From the cell containing the given text, extract its center point as (x, y) coordinate. 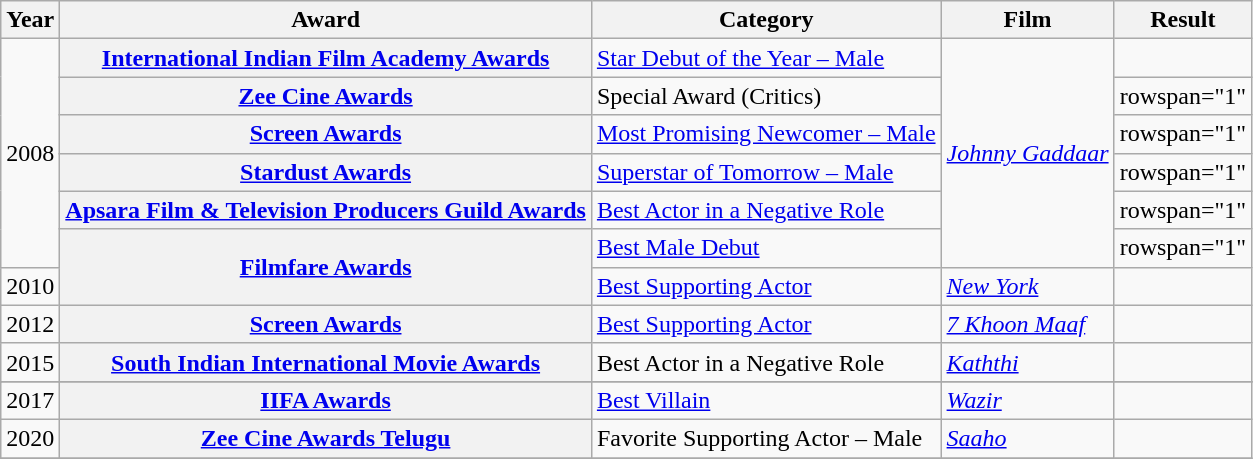
Film (1028, 20)
Year (30, 20)
2015 (30, 362)
2020 (30, 438)
2008 (30, 153)
7 Khoon Maaf (1028, 324)
Saaho (1028, 438)
Filmfare Awards (326, 267)
Superstar of Tomorrow – Male (766, 172)
2017 (30, 400)
Best Villain (766, 400)
Wazir (1028, 400)
Category (766, 20)
South Indian International Movie Awards (326, 362)
Zee Cine Awards Telugu (326, 438)
Best Male Debut (766, 248)
2012 (30, 324)
Kaththi (1028, 362)
Apsara Film & Television Producers Guild Awards (326, 210)
Zee Cine Awards (326, 96)
Award (326, 20)
New York (1028, 286)
Special Award (Critics) (766, 96)
Most Promising Newcomer – Male (766, 134)
Result (1183, 20)
Johnny Gaddaar (1028, 153)
IIFA Awards (326, 400)
Favorite Supporting Actor – Male (766, 438)
2010 (30, 286)
Stardust Awards (326, 172)
Star Debut of the Year – Male (766, 58)
International Indian Film Academy Awards (326, 58)
